Capture the cell that displays the provided text and extract its [x, y] central coordinate. 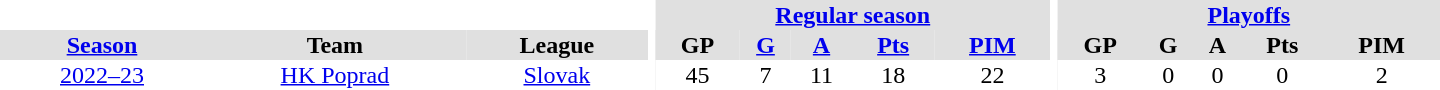
HK Poprad [335, 75]
2 [1382, 75]
2022–23 [102, 75]
3 [1100, 75]
45 [698, 75]
Team [335, 45]
Season [102, 45]
11 [822, 75]
Regular season [853, 15]
22 [992, 75]
7 [766, 75]
League [557, 45]
Slovak [557, 75]
Playoffs [1249, 15]
18 [893, 75]
